Scan for the cell matching the given text and deliver its (x, y) coordinate at center. 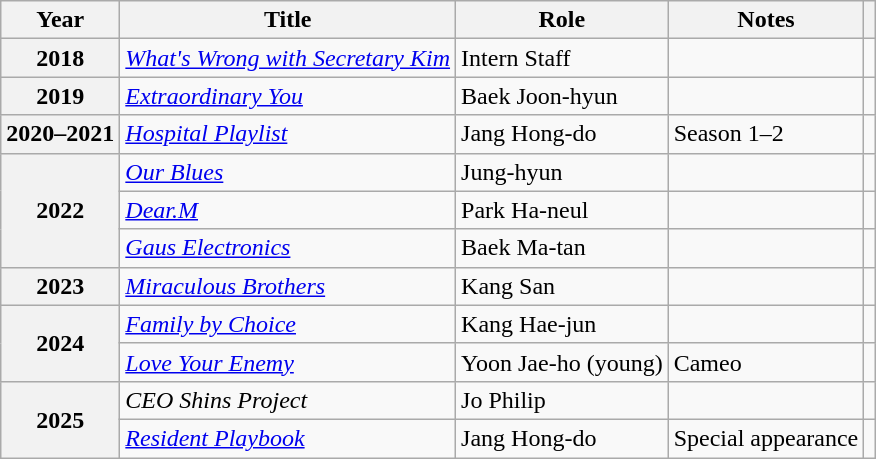
Yoon Jae-ho (young) (562, 362)
Special appearance (766, 438)
Title (288, 20)
2025 (60, 419)
Notes (766, 20)
Year (60, 20)
Baek Ma-tan (562, 248)
2020–2021 (60, 134)
Kang San (562, 286)
Kang Hae-jun (562, 324)
Role (562, 20)
CEO Shins Project (288, 400)
Jo Philip (562, 400)
2023 (60, 286)
Hospital Playlist (288, 134)
Our Blues (288, 172)
What's Wrong with Secretary Kim (288, 58)
Season 1–2 (766, 134)
Cameo (766, 362)
2019 (60, 96)
Miraculous Brothers (288, 286)
Resident Playbook (288, 438)
2018 (60, 58)
Intern Staff (562, 58)
Love Your Enemy (288, 362)
Gaus Electronics (288, 248)
2022 (60, 210)
Family by Choice (288, 324)
Jung-hyun (562, 172)
Park Ha-neul (562, 210)
Baek Joon-hyun (562, 96)
Dear.M (288, 210)
Extraordinary You (288, 96)
2024 (60, 343)
